Search for the cell housing the specified text and yield its (X, Y) center coordinate. 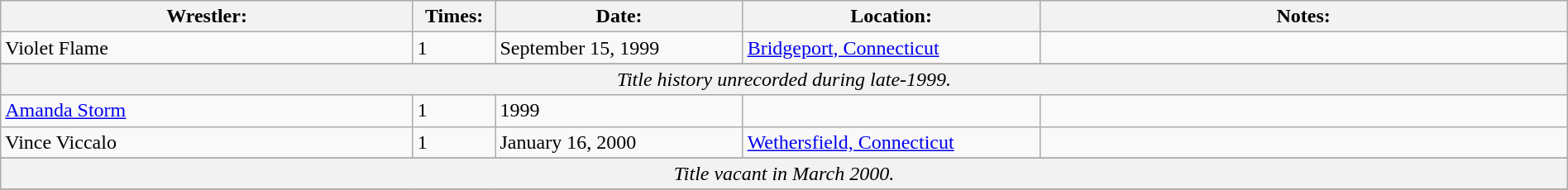
Violet Flame (207, 48)
Wethersfield, Connecticut (892, 142)
Bridgeport, Connecticut (892, 48)
Wrestler: (207, 17)
Location: (892, 17)
Vince Viccalo (207, 142)
Title history unrecorded during late-1999. (784, 79)
Notes: (1303, 17)
January 16, 2000 (619, 142)
Title vacant in March 2000. (784, 173)
Date: (619, 17)
September 15, 1999 (619, 48)
Amanda Storm (207, 111)
1999 (619, 111)
Times: (454, 17)
